Provide the [X, Y] coordinate of the cell's center where the given text is located.  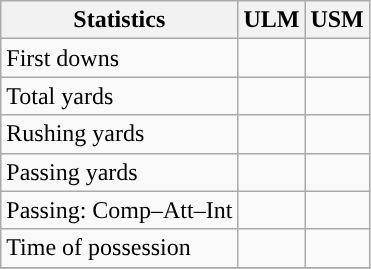
Statistics [120, 20]
First downs [120, 58]
Passing yards [120, 172]
Total yards [120, 96]
Passing: Comp–Att–Int [120, 210]
Rushing yards [120, 134]
Time of possession [120, 248]
ULM [272, 20]
USM [337, 20]
